Identify which cell holds the provided text, then report its (X, Y) central coordinate. 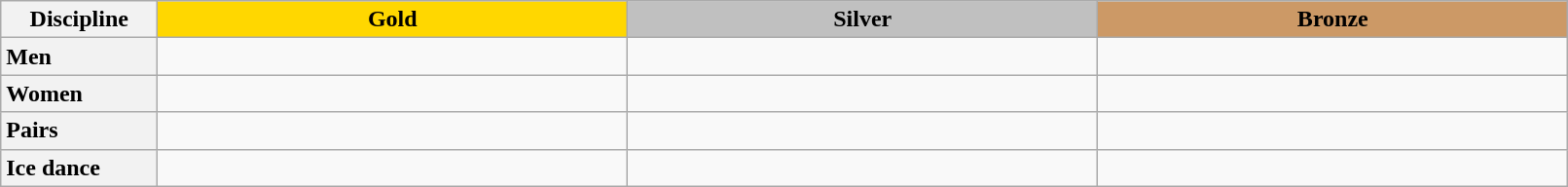
Silver (862, 19)
Ice dance (80, 168)
Women (80, 93)
Bronze (1333, 19)
Discipline (80, 19)
Men (80, 56)
Gold (393, 19)
Pairs (80, 131)
